Output the (x, y) coordinate of the center of the cell containing the given text.  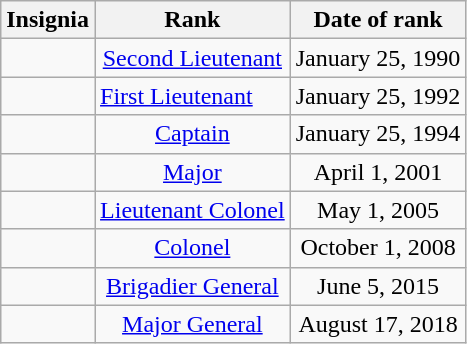
January 25, 1992 (378, 96)
Major (193, 172)
August 17, 2018 (378, 324)
Second Lieutenant (193, 58)
May 1, 2005 (378, 210)
Colonel (193, 248)
October 1, 2008 (378, 248)
January 25, 1990 (378, 58)
Date of rank (378, 20)
Major General (193, 324)
Insignia (48, 20)
Rank (193, 20)
Lieutenant Colonel (193, 210)
January 25, 1994 (378, 134)
April 1, 2001 (378, 172)
Brigadier General (193, 286)
June 5, 2015 (378, 286)
Captain (193, 134)
First Lieutenant (193, 96)
